Capture the cell that displays the provided text and extract its [x, y] central coordinate. 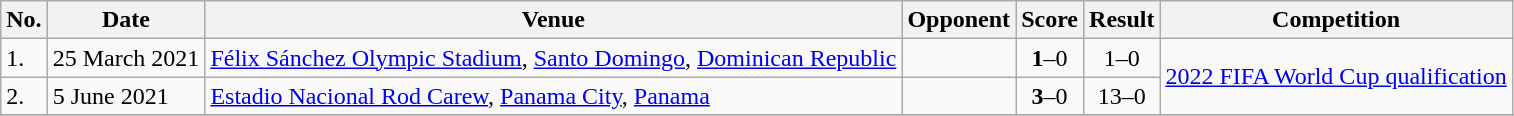
Competition [1336, 20]
2. [24, 96]
No. [24, 20]
5 June 2021 [126, 96]
3–0 [1050, 96]
Venue [554, 20]
13–0 [1122, 96]
Date [126, 20]
Result [1122, 20]
Score [1050, 20]
Opponent [959, 20]
2022 FIFA World Cup qualification [1336, 77]
25 March 2021 [126, 58]
Estadio Nacional Rod Carew, Panama City, Panama [554, 96]
1. [24, 58]
Félix Sánchez Olympic Stadium, Santo Domingo, Dominican Republic [554, 58]
